Scan for the cell matching the given text and deliver its [x, y] coordinate at center. 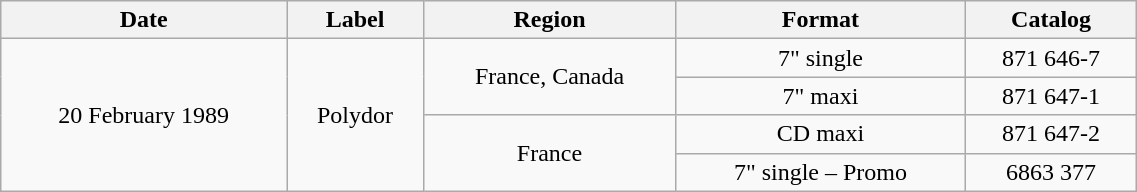
7" maxi [821, 96]
871 646-7 [1051, 58]
Region [549, 20]
Catalog [1051, 20]
871 647-2 [1051, 134]
Polydor [356, 115]
20 February 1989 [144, 115]
Format [821, 20]
Label [356, 20]
6863 377 [1051, 172]
CD maxi [821, 134]
France [549, 153]
France, Canada [549, 77]
Date [144, 20]
7" single [821, 58]
7" single – Promo [821, 172]
871 647-1 [1051, 96]
